Identify which cell holds the provided text, then report its (X, Y) central coordinate. 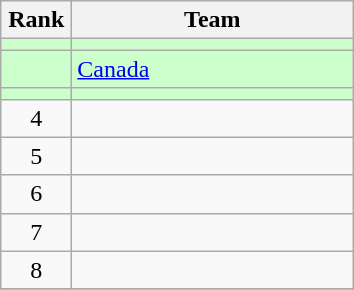
4 (36, 118)
6 (36, 194)
Team (212, 20)
7 (36, 232)
Canada (212, 69)
Rank (36, 20)
5 (36, 156)
8 (36, 270)
